Return [X, Y] of the center of cell containing provided text 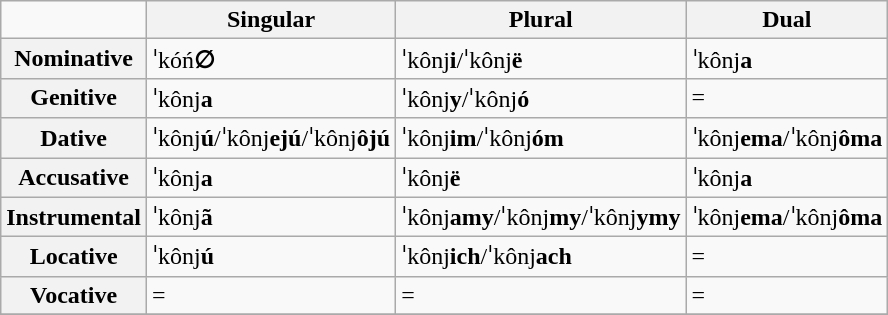
ˈkônjamy/ˈkônjmy/ˈkônjymy [541, 217]
Nominative [74, 59]
ˈkônjú/ˈkônjejú/ˈkônjôjú [270, 138]
Singular [270, 20]
ˈkônjë [541, 178]
Vocative [74, 295]
ˈkônjim/ˈkônjóm [541, 138]
ˈkônjú [270, 257]
Locative [74, 257]
Dative [74, 138]
ˈkônjã [270, 217]
ˈkônjy/ˈkônjó [541, 98]
Dual [787, 20]
Instrumental [74, 217]
ˈkônji/ˈkônjë [541, 59]
Plural [541, 20]
Genitive [74, 98]
Accusative [74, 178]
ˈkóń∅ [270, 59]
ˈkônjich/ˈkônjach [541, 257]
